Output the (x, y) coordinate of the center of the cell containing the given text.  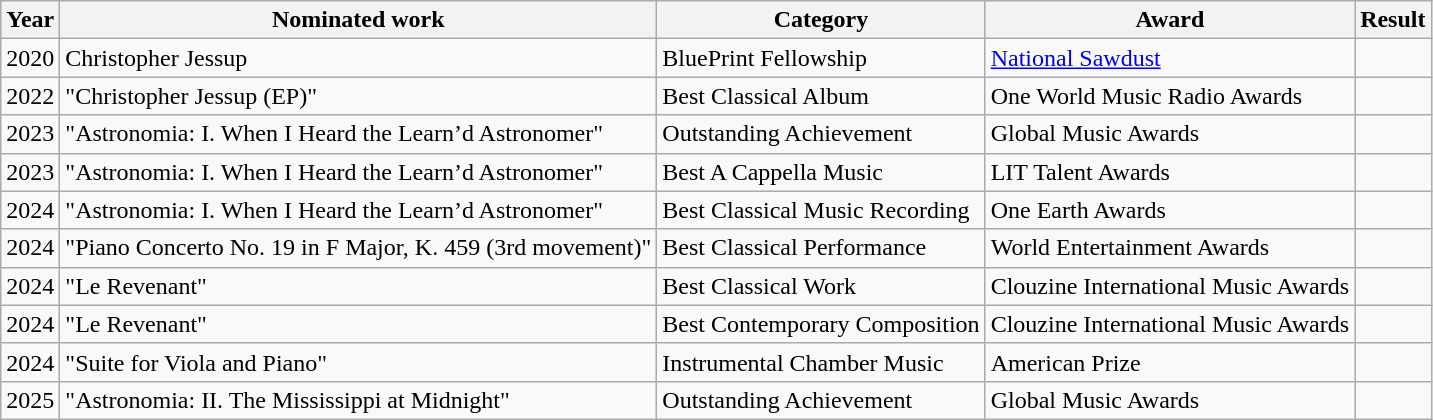
Best Classical Performance (821, 248)
"Suite for Viola and Piano" (358, 362)
Category (821, 20)
National Sawdust (1170, 58)
One World Music Radio Awards (1170, 96)
LIT Talent Awards (1170, 172)
Nominated work (358, 20)
Best Classical Album (821, 96)
2022 (30, 96)
Best Classical Work (821, 286)
2025 (30, 400)
Instrumental Chamber Music (821, 362)
Best A Cappella Music (821, 172)
Best Contemporary Composition (821, 324)
American Prize (1170, 362)
Christopher Jessup (358, 58)
Result (1393, 20)
BluePrint Fellowship (821, 58)
2020 (30, 58)
World Entertainment Awards (1170, 248)
Award (1170, 20)
Year (30, 20)
One Earth Awards (1170, 210)
"Christopher Jessup (EP)" (358, 96)
"Piano Concerto No. 19 in F Major, K. 459 (3rd movement)" (358, 248)
Best Classical Music Recording (821, 210)
"Astronomia: II. The Mississippi at Midnight" (358, 400)
